Find where the given text appears and provide that cell's center as [x, y] coordinate. 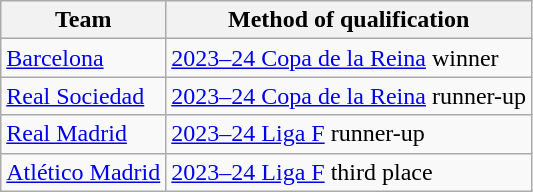
Atlético Madrid [84, 172]
Team [84, 20]
Barcelona [84, 58]
Real Madrid [84, 134]
2023–24 Liga F runner-up [349, 134]
2023–24 Copa de la Reina runner-up [349, 96]
2023–24 Liga F third place [349, 172]
Real Sociedad [84, 96]
2023–24 Copa de la Reina winner [349, 58]
Method of qualification [349, 20]
